Output the [X, Y] coordinate of the center of the cell containing the given text.  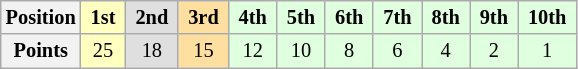
4th [253, 17]
8 [349, 51]
4 [446, 51]
15 [203, 51]
Points [41, 51]
25 [104, 51]
3rd [203, 17]
Position [41, 17]
1 [547, 51]
7th [397, 17]
18 [152, 51]
2 [494, 51]
6th [349, 17]
1st [104, 17]
6 [397, 51]
12 [253, 51]
5th [301, 17]
10th [547, 17]
8th [446, 17]
9th [494, 17]
10 [301, 51]
2nd [152, 17]
